For the text-containing cell, return its midpoint in [x, y] coordinate format. 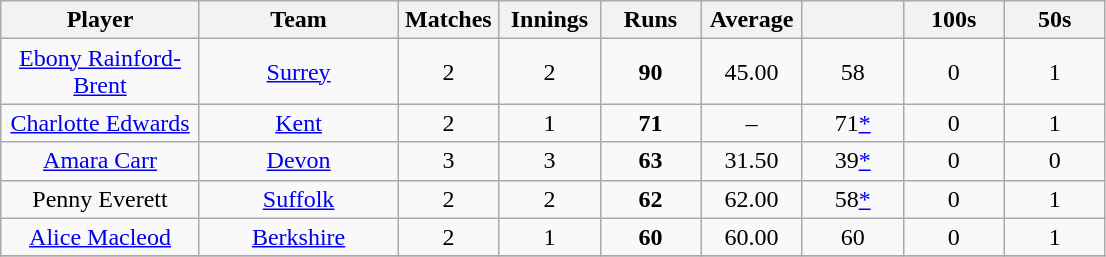
Devon [298, 161]
45.00 [752, 72]
Suffolk [298, 199]
58* [852, 199]
Average [752, 20]
50s [1054, 20]
Player [100, 20]
Innings [550, 20]
39* [852, 161]
31.50 [752, 161]
Charlotte Edwards [100, 123]
90 [650, 72]
Surrey [298, 72]
58 [852, 72]
71* [852, 123]
Penny Everett [100, 199]
Berkshire [298, 237]
71 [650, 123]
Ebony Rainford-Brent [100, 72]
100s [954, 20]
Alice Macleod [100, 237]
Team [298, 20]
Matches [448, 20]
60.00 [752, 237]
62.00 [752, 199]
Runs [650, 20]
Kent [298, 123]
62 [650, 199]
– [752, 123]
Amara Carr [100, 161]
63 [650, 161]
